Determine the [X, Y] coordinate at the center of the cell enclosing the given text.  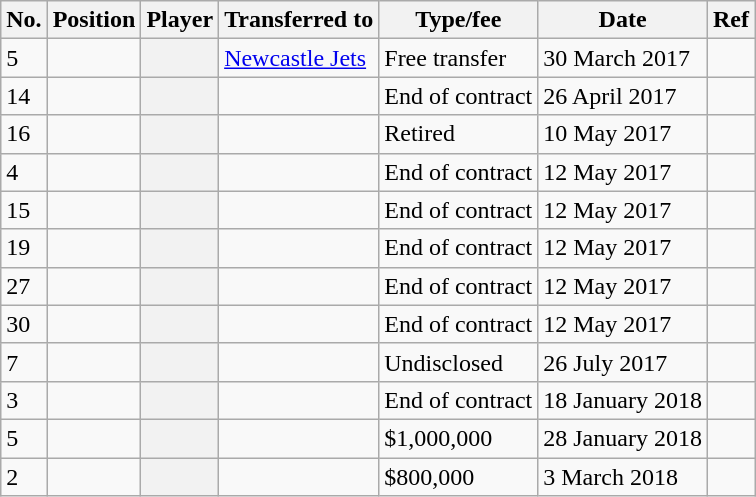
Position [94, 20]
28 January 2018 [623, 438]
Transferred to [299, 20]
15 [24, 210]
10 May 2017 [623, 134]
19 [24, 248]
30 March 2017 [623, 58]
30 [24, 324]
Type/fee [458, 20]
Player [180, 20]
14 [24, 96]
$1,000,000 [458, 438]
Ref [730, 20]
Undisclosed [458, 362]
No. [24, 20]
16 [24, 134]
Retired [458, 134]
27 [24, 286]
Free transfer [458, 58]
3 March 2018 [623, 477]
26 July 2017 [623, 362]
26 April 2017 [623, 96]
$800,000 [458, 477]
2 [24, 477]
Newcastle Jets [299, 58]
7 [24, 362]
Date [623, 20]
3 [24, 400]
4 [24, 172]
18 January 2018 [623, 400]
